Return the (X, Y) coordinate for the center point of the cell that contains the specified text.  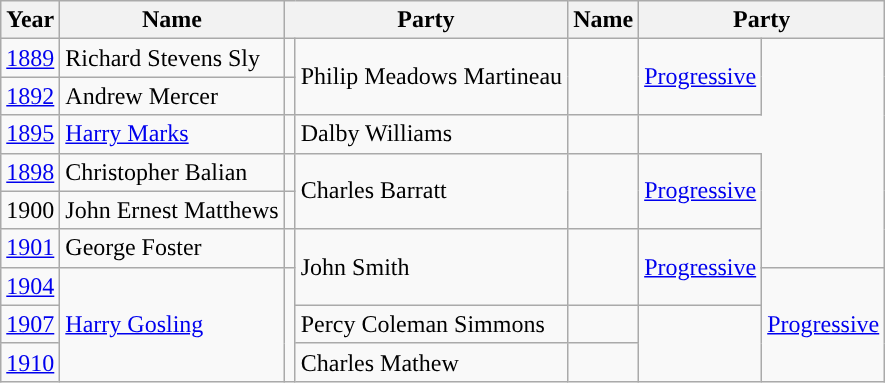
Dalby Williams (431, 134)
George Foster (172, 248)
Harry Gosling (172, 324)
Charles Barratt (431, 191)
Richard Stevens Sly (172, 58)
1901 (30, 248)
1900 (30, 210)
Charles Mathew (431, 362)
John Ernest Matthews (172, 210)
Year (30, 20)
1907 (30, 324)
1910 (30, 362)
1889 (30, 58)
John Smith (431, 267)
1904 (30, 286)
Percy Coleman Simmons (431, 324)
Philip Meadows Martineau (431, 77)
1895 (30, 134)
1898 (30, 172)
Andrew Mercer (172, 96)
1892 (30, 96)
Harry Marks (172, 134)
Christopher Balian (172, 172)
